Find where the given text appears and provide that cell's center as [X, Y] coordinate. 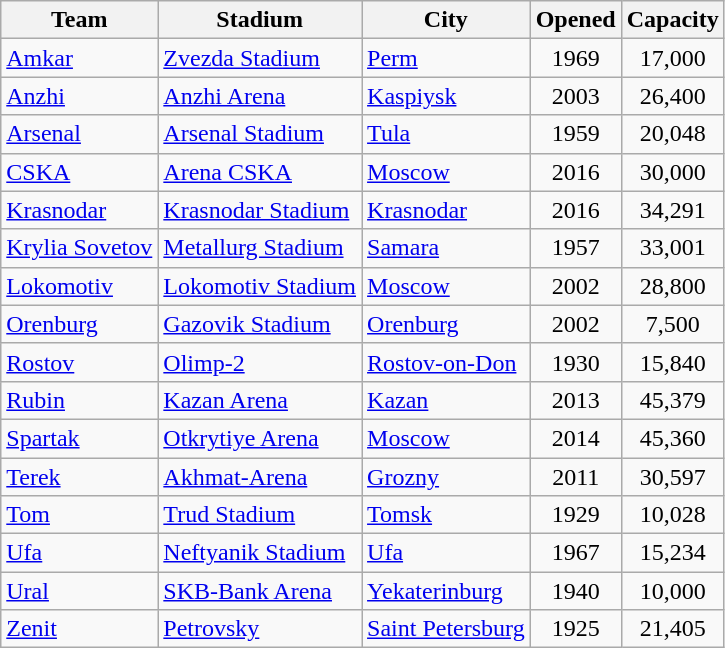
Anzhi [80, 96]
45,360 [672, 438]
1940 [576, 591]
Yekaterinburg [446, 591]
Lokomotiv [80, 286]
Otkrytiye Arena [260, 438]
Zvezda Stadium [260, 58]
Arsenal [80, 134]
Akhmat-Arena [260, 477]
Tomsk [446, 515]
Tom [80, 515]
30,597 [672, 477]
1969 [576, 58]
Ural [80, 591]
Krylia Sovetov [80, 248]
30,000 [672, 172]
CSKA [80, 172]
10,028 [672, 515]
45,379 [672, 400]
Metallurg Stadium [260, 248]
26,400 [672, 96]
Trud Stadium [260, 515]
34,291 [672, 210]
Opened [576, 20]
Amkar [80, 58]
Samara [446, 248]
33,001 [672, 248]
Zenit [80, 629]
Saint Petersburg [446, 629]
2011 [576, 477]
Gazovik Stadium [260, 324]
Petrovsky [260, 629]
Kazan [446, 400]
Arena CSKA [260, 172]
15,234 [672, 553]
2013 [576, 400]
17,000 [672, 58]
15,840 [672, 362]
Grozny [446, 477]
1959 [576, 134]
21,405 [672, 629]
Neftyanik Stadium [260, 553]
City [446, 20]
Anzhi Arena [260, 96]
Olimp-2 [260, 362]
Stadium [260, 20]
Capacity [672, 20]
Rubin [80, 400]
Kazan Arena [260, 400]
2003 [576, 96]
1957 [576, 248]
Tula [446, 134]
1967 [576, 553]
2014 [576, 438]
10,000 [672, 591]
Spartak [80, 438]
28,800 [672, 286]
Arsenal Stadium [260, 134]
Perm [446, 58]
Kaspiysk [446, 96]
Team [80, 20]
20,048 [672, 134]
1925 [576, 629]
Rostov [80, 362]
Terek [80, 477]
Krasnodar Stadium [260, 210]
SKB-Bank Arena [260, 591]
7,500 [672, 324]
1930 [576, 362]
1929 [576, 515]
Lokomotiv Stadium [260, 286]
Rostov-on-Don [446, 362]
